Identify which cell holds the provided text, then report its (x, y) central coordinate. 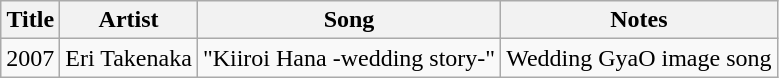
"Kiiroi Hana -wedding story-" (348, 58)
Title (30, 20)
Artist (129, 20)
Eri Takenaka (129, 58)
Notes (639, 20)
Song (348, 20)
Wedding GyaO image song (639, 58)
2007 (30, 58)
